Return [x, y] of the center of cell containing provided text 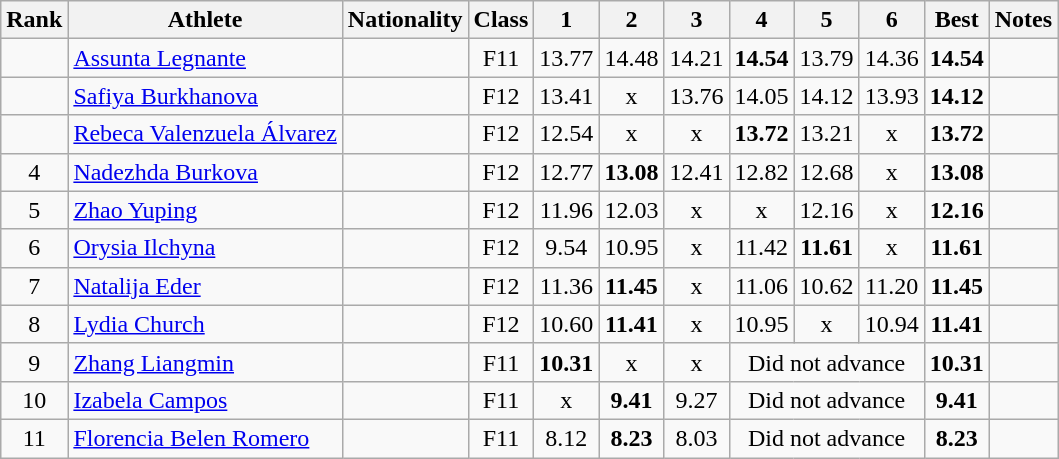
Notes [1023, 20]
2 [632, 20]
Athlete [205, 20]
Safiya Burkhanova [205, 96]
8.12 [566, 438]
3 [696, 20]
10.60 [566, 324]
Zhang Liangmin [205, 362]
11.20 [892, 286]
Orysia Ilchyna [205, 248]
10.62 [826, 286]
13.76 [696, 96]
8 [34, 324]
13.79 [826, 58]
11.96 [566, 210]
Zhao Yuping [205, 210]
14.21 [696, 58]
Izabela Campos [205, 400]
11 [34, 438]
13.93 [892, 96]
Assunta Legnante [205, 58]
12.68 [826, 172]
10 [34, 400]
12.54 [566, 134]
9 [34, 362]
10.94 [892, 324]
Rank [34, 20]
Nadezhda Burkova [205, 172]
Class [501, 20]
11.36 [566, 286]
12.82 [762, 172]
9.54 [566, 248]
1 [566, 20]
Nationality [405, 20]
13.21 [826, 134]
13.41 [566, 96]
Natalija Eder [205, 286]
11.42 [762, 248]
Florencia Belen Romero [205, 438]
14.05 [762, 96]
Best [956, 20]
9.27 [696, 400]
8.03 [696, 438]
12.03 [632, 210]
12.41 [696, 172]
14.36 [892, 58]
14.48 [632, 58]
Lydia Church [205, 324]
13.77 [566, 58]
11.06 [762, 286]
12.77 [566, 172]
7 [34, 286]
Rebeca Valenzuela Álvarez [205, 134]
